From the cell containing the given text, extract its center point as (X, Y) coordinate. 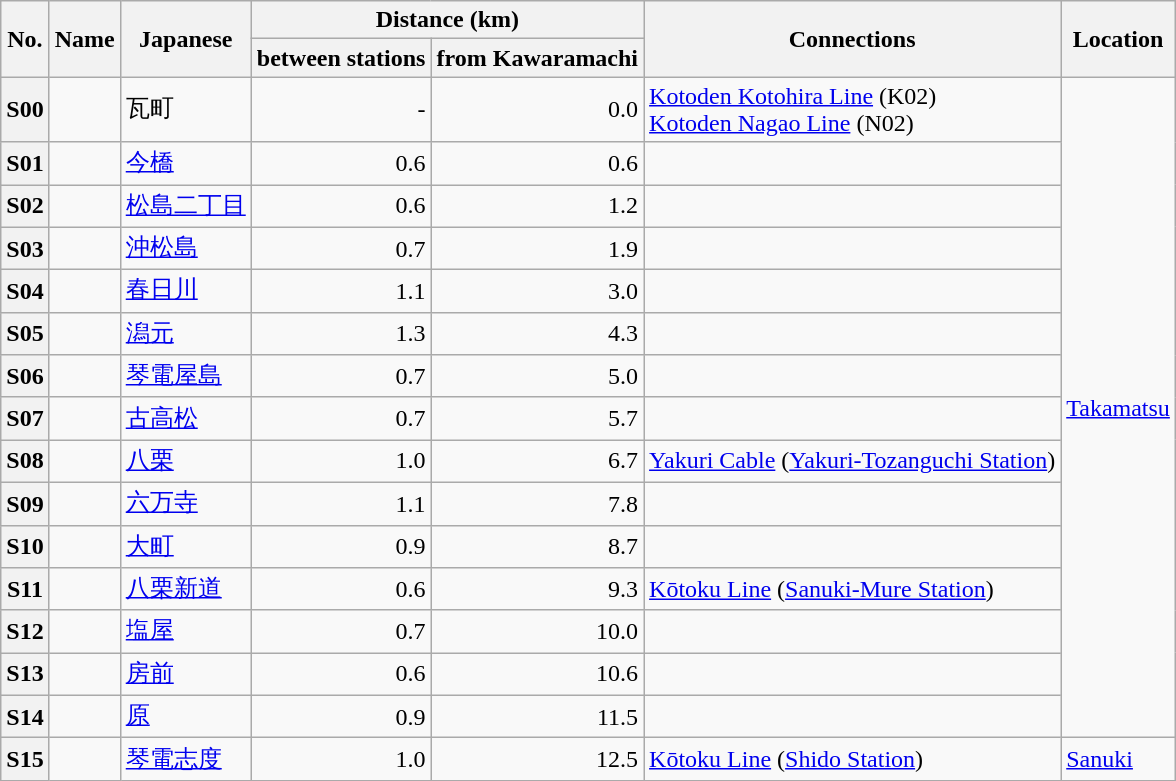
Takamatsu (1118, 408)
S02 (25, 206)
S05 (25, 334)
八栗新道 (186, 590)
5.0 (538, 376)
1.9 (538, 248)
Kotoden Kotohira Line (K02) Kotoden Nagao Line (N02) (852, 110)
大町 (186, 546)
9.3 (538, 590)
between stations (341, 58)
琴電志度 (186, 760)
S10 (25, 546)
瓦町 (186, 110)
房前 (186, 674)
S00 (25, 110)
今橋 (186, 164)
10.0 (538, 632)
八栗 (186, 462)
5.7 (538, 418)
8.7 (538, 546)
4.3 (538, 334)
古高松 (186, 418)
12.5 (538, 760)
Yakuri Cable (Yakuri-Tozanguchi Station) (852, 462)
Name (84, 39)
Connections (852, 39)
No. (25, 39)
松島二丁目 (186, 206)
S14 (25, 716)
潟元 (186, 334)
Japanese (186, 39)
S07 (25, 418)
6.7 (538, 462)
0.0 (538, 110)
S11 (25, 590)
from Kawaramachi (538, 58)
S04 (25, 292)
Distance (km) (447, 20)
1.3 (341, 334)
7.8 (538, 504)
塩屋 (186, 632)
Kōtoku Line (Sanuki-Mure Station) (852, 590)
原 (186, 716)
- (341, 110)
Kōtoku Line (Shido Station) (852, 760)
11.5 (538, 716)
S13 (25, 674)
3.0 (538, 292)
沖松島 (186, 248)
S08 (25, 462)
Sanuki (1118, 760)
六万寺 (186, 504)
S03 (25, 248)
S12 (25, 632)
10.6 (538, 674)
Location (1118, 39)
S09 (25, 504)
S06 (25, 376)
琴電屋島 (186, 376)
S15 (25, 760)
春日川 (186, 292)
1.2 (538, 206)
S01 (25, 164)
